Capture the cell that displays the provided text and extract its [x, y] central coordinate. 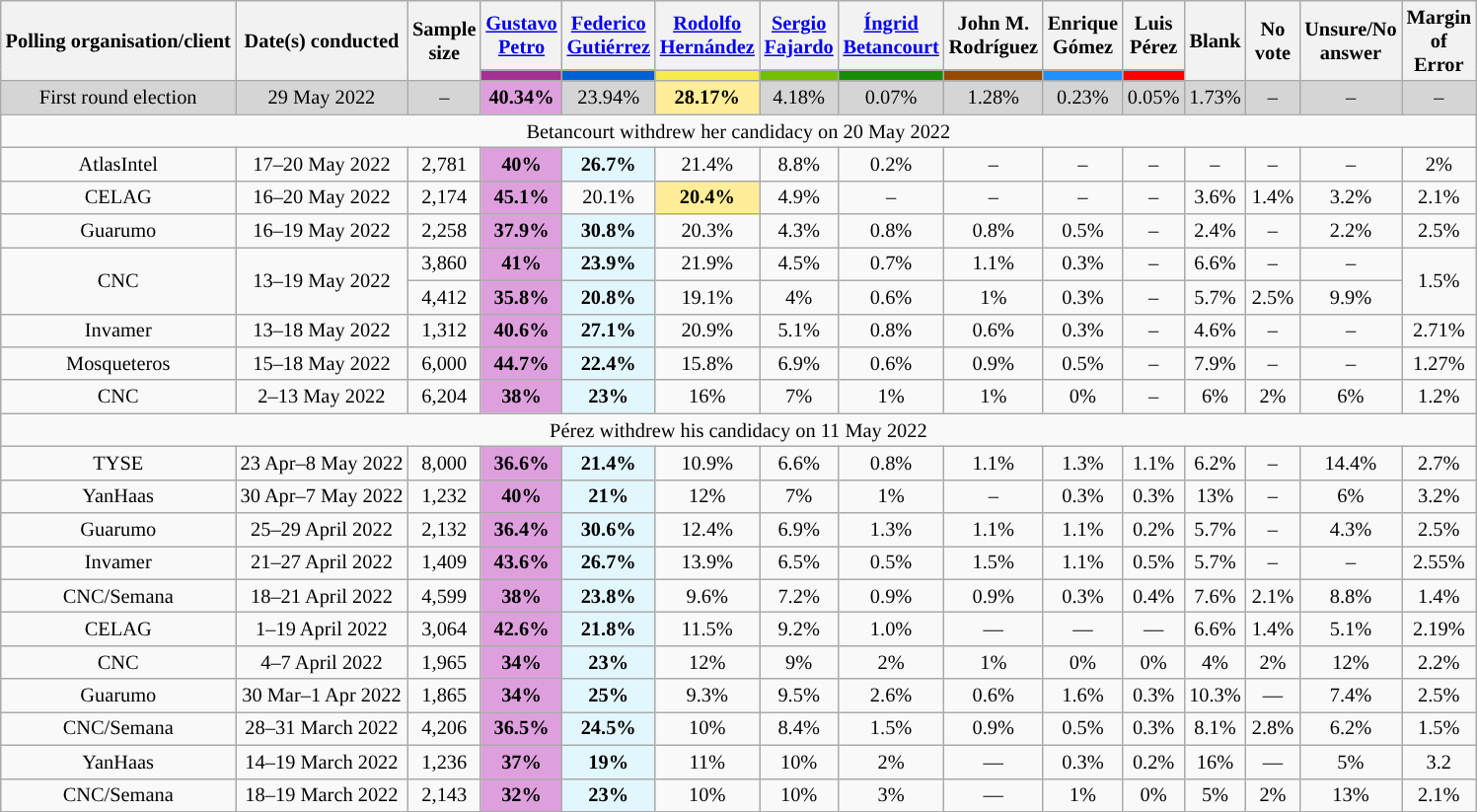
Luis Pérez [1153, 35]
4.5% [799, 263]
9.6% [707, 596]
30.8% [609, 231]
3,064 [444, 628]
Mosqueteros [118, 363]
35.8% [521, 297]
4–7 April 2022 [322, 662]
Samplesize [444, 40]
2,132 [444, 530]
0.23% [1083, 98]
7.2% [799, 596]
13–19 May 2022 [322, 280]
Sergio Fajardo [799, 35]
6.5% [799, 562]
4,206 [444, 728]
8.1% [1215, 728]
16–20 May 2022 [322, 197]
0.4% [1153, 596]
No vote [1273, 40]
23.9% [609, 263]
36.6% [521, 463]
2.4% [1215, 231]
4,599 [444, 596]
42.6% [521, 628]
Polling organisation/client [118, 40]
15–18 May 2022 [322, 363]
4.18% [799, 98]
3.2 [1439, 762]
2.71% [1439, 331]
40.34% [521, 98]
2.55% [1439, 562]
8.4% [799, 728]
7.4% [1350, 696]
1.27% [1439, 363]
7.9% [1215, 363]
29 May 2022 [322, 98]
Enrique Gómez [1083, 35]
Íngrid Betancourt [892, 35]
1.6% [1083, 696]
21.9% [707, 263]
28.17% [707, 98]
1,409 [444, 562]
1,312 [444, 331]
2.6% [892, 696]
1.73% [1215, 98]
32% [521, 795]
20.1% [609, 197]
3.6% [1215, 197]
27.1% [609, 331]
9.9% [1350, 297]
20.9% [707, 331]
3,860 [444, 263]
Margin of Error [1439, 40]
36.5% [521, 728]
14.4% [1350, 463]
7.6% [1215, 596]
2,174 [444, 197]
First round election [118, 98]
4.6% [1215, 331]
0.07% [892, 98]
41% [521, 263]
John M. Rodríguez [994, 35]
9.2% [799, 628]
Betancourt withdrew her candidacy on 20 May 2022 [738, 131]
23.8% [609, 596]
13.9% [707, 562]
0.7% [892, 263]
21% [609, 496]
25% [609, 696]
9.3% [707, 696]
2,258 [444, 231]
28–31 March 2022 [322, 728]
20.3% [707, 231]
10.3% [1215, 696]
30.6% [609, 530]
Pérez withdrew his candidacy on 11 May 2022 [738, 430]
11.5% [707, 628]
45.1% [521, 197]
1.28% [994, 98]
TYSE [118, 463]
AtlasIntel [118, 164]
4.9% [799, 197]
1.0% [892, 628]
1,965 [444, 662]
6,000 [444, 363]
20.8% [609, 297]
20.4% [707, 197]
2,781 [444, 164]
1.2% [1439, 397]
21.8% [609, 628]
44.7% [521, 363]
40.6% [521, 331]
21–27 April 2022 [322, 562]
43.6% [521, 562]
17–20 May 2022 [322, 164]
3% [892, 795]
25–29 April 2022 [322, 530]
2,143 [444, 795]
1,236 [444, 762]
36.4% [521, 530]
Gustavo Petro [521, 35]
1–19 April 2022 [322, 628]
Date(s) conducted [322, 40]
37% [521, 762]
23 Apr–8 May 2022 [322, 463]
11% [707, 762]
4,412 [444, 297]
14–19 March 2022 [322, 762]
24.5% [609, 728]
Unsure/No answer [1350, 40]
15.8% [707, 363]
16–19 May 2022 [322, 231]
9.5% [799, 696]
37.9% [521, 231]
18–19 March 2022 [322, 795]
2.7% [1439, 463]
2–13 May 2022 [322, 397]
Federico Gutiérrez [609, 35]
6,204 [444, 397]
Blank [1215, 40]
2.8% [1273, 728]
1,232 [444, 496]
19% [609, 762]
Rodolfo Hernández [707, 35]
30 Mar–1 Apr 2022 [322, 696]
8,000 [444, 463]
0.05% [1153, 98]
23.94% [609, 98]
19.1% [707, 297]
10.9% [707, 463]
9% [799, 662]
30 Apr–7 May 2022 [322, 496]
1,865 [444, 696]
13–18 May 2022 [322, 331]
2.19% [1439, 628]
12.4% [707, 530]
22.4% [609, 363]
18–21 April 2022 [322, 596]
